Return the (X, Y) coordinate for the center point of the cell that contains the specified text.  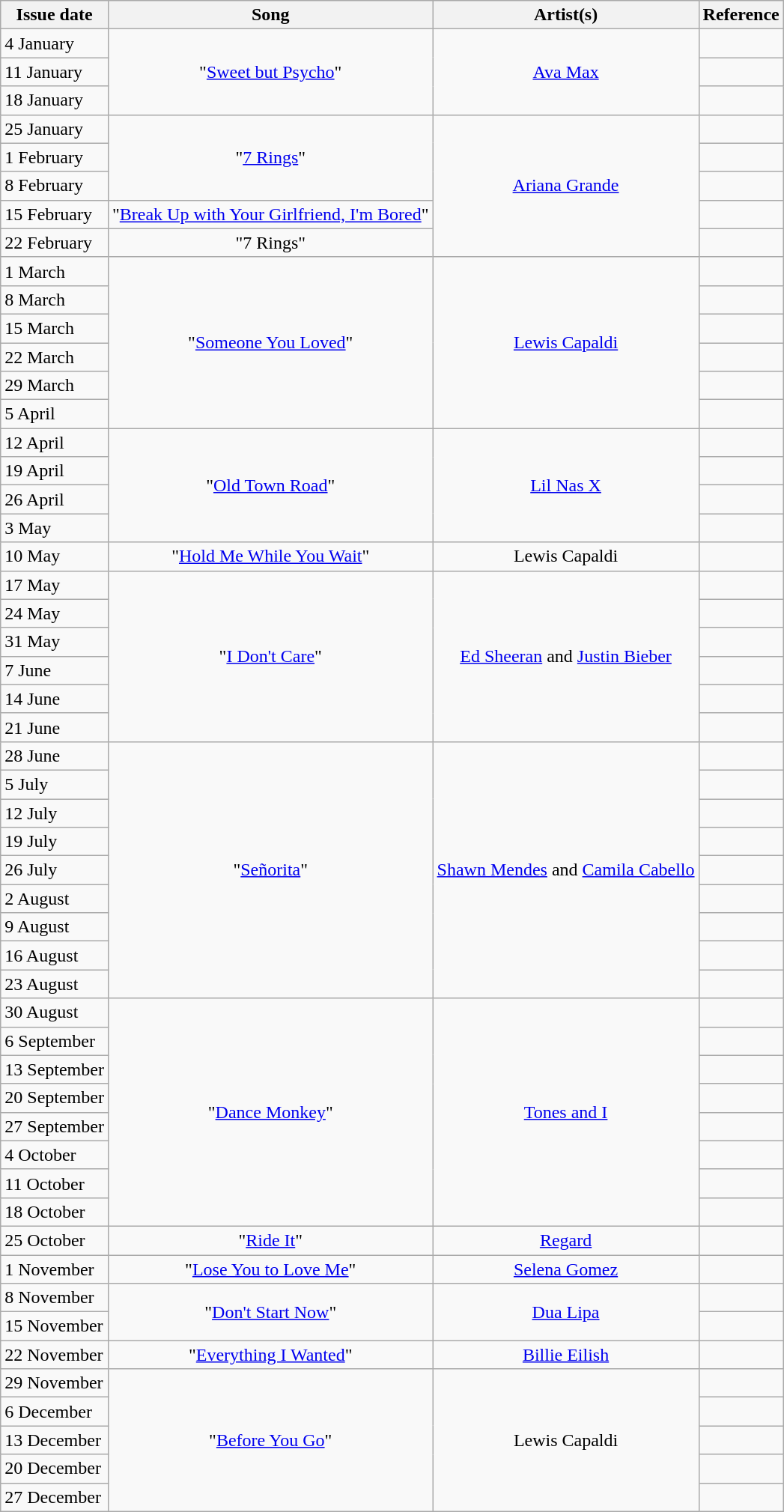
20 September (55, 1098)
19 July (55, 842)
22 February (55, 243)
23 August (55, 984)
17 May (55, 585)
29 November (55, 1383)
9 August (55, 927)
1 February (55, 157)
29 March (55, 386)
"Dance Monkey" (270, 1112)
"Señorita" (270, 870)
Selena Gomez (566, 1269)
6 December (55, 1412)
Shawn Mendes and Camila Cabello (566, 870)
Dua Lipa (566, 1312)
"Someone You Loved" (270, 342)
Ariana Grande (566, 186)
"Break Up with Your Girlfriend, I'm Bored" (270, 214)
31 May (55, 642)
27 September (55, 1126)
28 June (55, 756)
5 July (55, 784)
"Old Town Road" (270, 485)
2 August (55, 899)
1 November (55, 1269)
26 July (55, 870)
1 March (55, 271)
27 December (55, 1497)
18 January (55, 100)
4 October (55, 1155)
Reference (741, 15)
21 June (55, 727)
Ava Max (566, 72)
4 January (55, 43)
Issue date (55, 15)
"Ride It" (270, 1240)
Lil Nas X (566, 485)
13 September (55, 1069)
12 July (55, 813)
18 October (55, 1212)
7 June (55, 670)
10 May (55, 556)
26 April (55, 500)
24 May (55, 613)
15 November (55, 1326)
Tones and I (566, 1112)
25 October (55, 1240)
Song (270, 15)
8 February (55, 186)
6 September (55, 1041)
22 March (55, 357)
22 November (55, 1355)
"Everything I Wanted" (270, 1355)
5 April (55, 414)
20 December (55, 1469)
Artist(s) (566, 15)
8 November (55, 1298)
Regard (566, 1240)
"Don't Start Now" (270, 1312)
3 May (55, 528)
19 April (55, 471)
"Lose You to Love Me" (270, 1269)
"Hold Me While You Wait" (270, 556)
13 December (55, 1440)
"I Don't Care" (270, 656)
8 March (55, 300)
25 January (55, 129)
11 October (55, 1183)
15 February (55, 214)
"Before You Go" (270, 1440)
"Sweet but Psycho" (270, 72)
15 March (55, 328)
30 August (55, 1012)
11 January (55, 72)
14 June (55, 699)
Ed Sheeran and Justin Bieber (566, 656)
Billie Eilish (566, 1355)
16 August (55, 956)
12 April (55, 443)
